Pinpoint the cell where the given text exists, returning its (X, Y) midpoint coordinate. 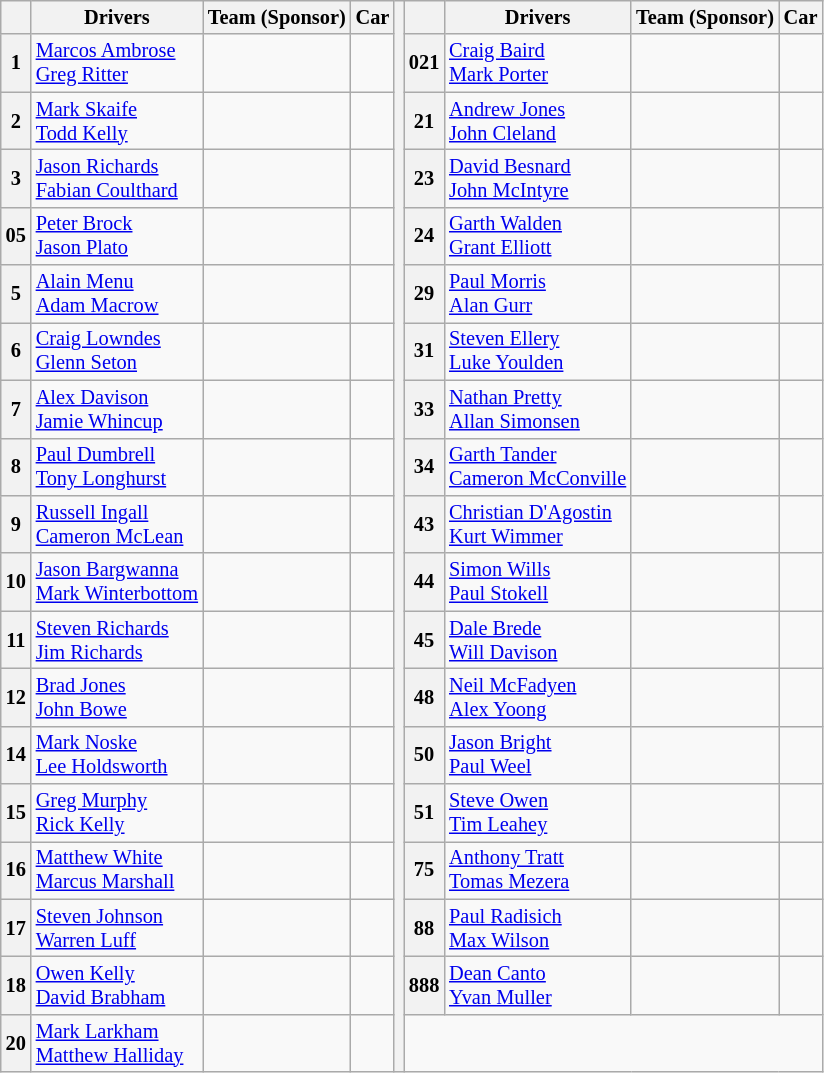
7 (16, 409)
6 (16, 351)
Dean Canto Yvan Muller (538, 985)
88 (424, 928)
05 (16, 236)
Paul Morris Alan Gurr (538, 294)
3 (16, 178)
17 (16, 928)
Nathan Pretty Allan Simonsen (538, 409)
888 (424, 985)
43 (424, 524)
48 (424, 697)
David Besnard John McIntyre (538, 178)
Anthony Tratt Tomas Mezera (538, 870)
Brad Jones John Bowe (117, 697)
14 (16, 755)
Steve Owen Tim Leahey (538, 813)
31 (424, 351)
Peter Brock Jason Plato (117, 236)
2 (16, 121)
21 (424, 121)
Dale Brede Will Davison (538, 640)
Jason Bright Paul Weel (538, 755)
Marcos Ambrose Greg Ritter (117, 63)
23 (424, 178)
Neil McFadyen Alex Yoong (538, 697)
Steven Johnson Warren Luff (117, 928)
Mark Larkham Matthew Halliday (117, 1043)
Simon Wills Paul Stokell (538, 582)
Greg Murphy Rick Kelly (117, 813)
Mark Skaife Todd Kelly (117, 121)
10 (16, 582)
021 (424, 63)
Garth Walden Grant Elliott (538, 236)
Jason Richards Fabian Coulthard (117, 178)
15 (16, 813)
Paul Dumbrell Tony Longhurst (117, 467)
Owen Kelly David Brabham (117, 985)
44 (424, 582)
5 (16, 294)
34 (424, 467)
51 (424, 813)
Alex Davison Jamie Whincup (117, 409)
33 (424, 409)
Craig Baird Mark Porter (538, 63)
Paul Radisich Max Wilson (538, 928)
8 (16, 467)
45 (424, 640)
16 (16, 870)
50 (424, 755)
11 (16, 640)
12 (16, 697)
Christian D'Agostin Kurt Wimmer (538, 524)
Mark Noske Lee Holdsworth (117, 755)
Craig Lowndes Glenn Seton (117, 351)
Matthew White Marcus Marshall (117, 870)
Russell Ingall Cameron McLean (117, 524)
Jason Bargwanna Mark Winterbottom (117, 582)
Steven Richards Jim Richards (117, 640)
1 (16, 63)
24 (424, 236)
Garth Tander Cameron McConville (538, 467)
Alain Menu Adam Macrow (117, 294)
Steven Ellery Luke Youlden (538, 351)
18 (16, 985)
29 (424, 294)
75 (424, 870)
20 (16, 1043)
9 (16, 524)
Andrew Jones John Cleland (538, 121)
